From the cell containing the given text, extract its center point as (X, Y) coordinate. 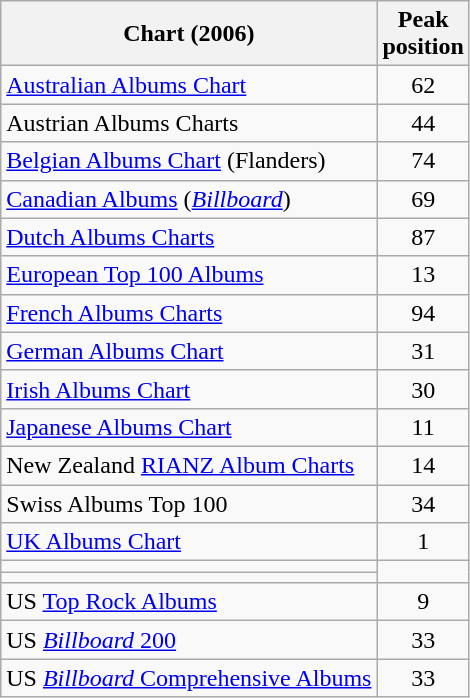
69 (423, 199)
French Albums Charts (189, 313)
74 (423, 161)
Japanese Albums Chart (189, 427)
German Albums Chart (189, 351)
US Top Rock Albums (189, 602)
13 (423, 275)
11 (423, 427)
87 (423, 237)
Canadian Albums (Billboard) (189, 199)
New Zealand RIANZ Album Charts (189, 465)
94 (423, 313)
62 (423, 85)
Austrian Albums Charts (189, 123)
Dutch Albums Charts (189, 237)
Peakposition (423, 34)
30 (423, 389)
US Billboard Comprehensive Albums (189, 678)
European Top 100 Albums (189, 275)
9 (423, 602)
Australian Albums Chart (189, 85)
14 (423, 465)
1 (423, 542)
UK Albums Chart (189, 542)
Chart (2006) (189, 34)
Belgian Albums Chart (Flanders) (189, 161)
44 (423, 123)
34 (423, 503)
31 (423, 351)
US Billboard 200 (189, 640)
Irish Albums Chart (189, 389)
Swiss Albums Top 100 (189, 503)
